Search for the cell housing the specified text and yield its (X, Y) center coordinate. 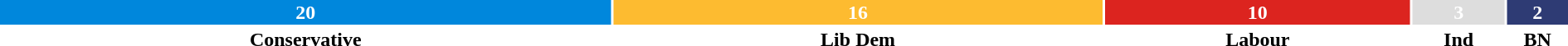
20 (305, 12)
16 (858, 12)
3 (1458, 12)
2 (1537, 12)
10 (1258, 12)
